Determine the (X, Y) coordinate at the center of the cell enclosing the given text.  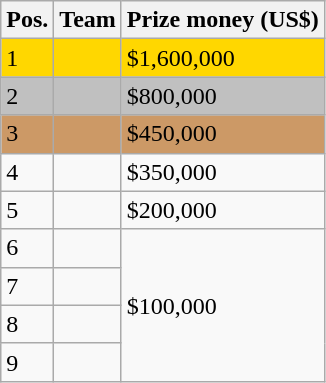
$1,600,000 (222, 58)
$200,000 (222, 210)
$350,000 (222, 172)
2 (28, 96)
Prize money (US$) (222, 20)
8 (28, 324)
3 (28, 134)
6 (28, 248)
9 (28, 362)
5 (28, 210)
7 (28, 286)
Team (88, 20)
$450,000 (222, 134)
$100,000 (222, 305)
Pos. (28, 20)
$800,000 (222, 96)
4 (28, 172)
1 (28, 58)
